From the cell containing the given text, extract its center point as (x, y) coordinate. 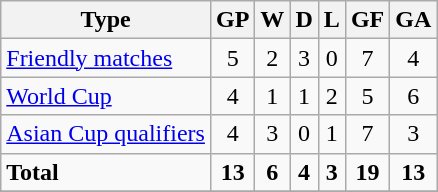
Asian Cup qualifiers (106, 134)
World Cup (106, 96)
D (304, 20)
19 (367, 172)
GA (414, 20)
Total (106, 172)
Type (106, 20)
L (332, 20)
W (272, 20)
Friendly matches (106, 58)
GP (232, 20)
GF (367, 20)
